Provide the [x, y] coordinate of the cell's center where the given text is located.  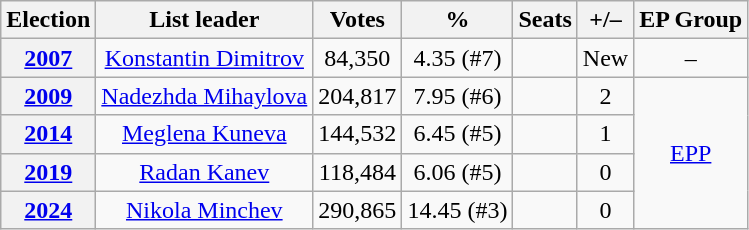
Seats [545, 20]
6.45 (#5) [458, 134]
14.45 (#3) [458, 210]
New [605, 58]
7.95 (#6) [458, 96]
Election [48, 20]
List leader [204, 20]
Votes [358, 20]
2007 [48, 58]
2009 [48, 96]
144,532 [358, 134]
– [691, 58]
1 [605, 134]
2 [605, 96]
2024 [48, 210]
4.35 (#7) [458, 58]
+/– [605, 20]
2014 [48, 134]
EP Group [691, 20]
84,350 [358, 58]
Nikola Minchev [204, 210]
118,484 [358, 172]
2019 [48, 172]
204,817 [358, 96]
6.06 (#5) [458, 172]
EPP [691, 153]
Konstantin Dimitrov [204, 58]
290,865 [358, 210]
Radan Kanev [204, 172]
% [458, 20]
Meglena Kuneva [204, 134]
Nadezhda Mihaylova [204, 96]
